Scan for the cell matching the given text and deliver its (X, Y) coordinate at center. 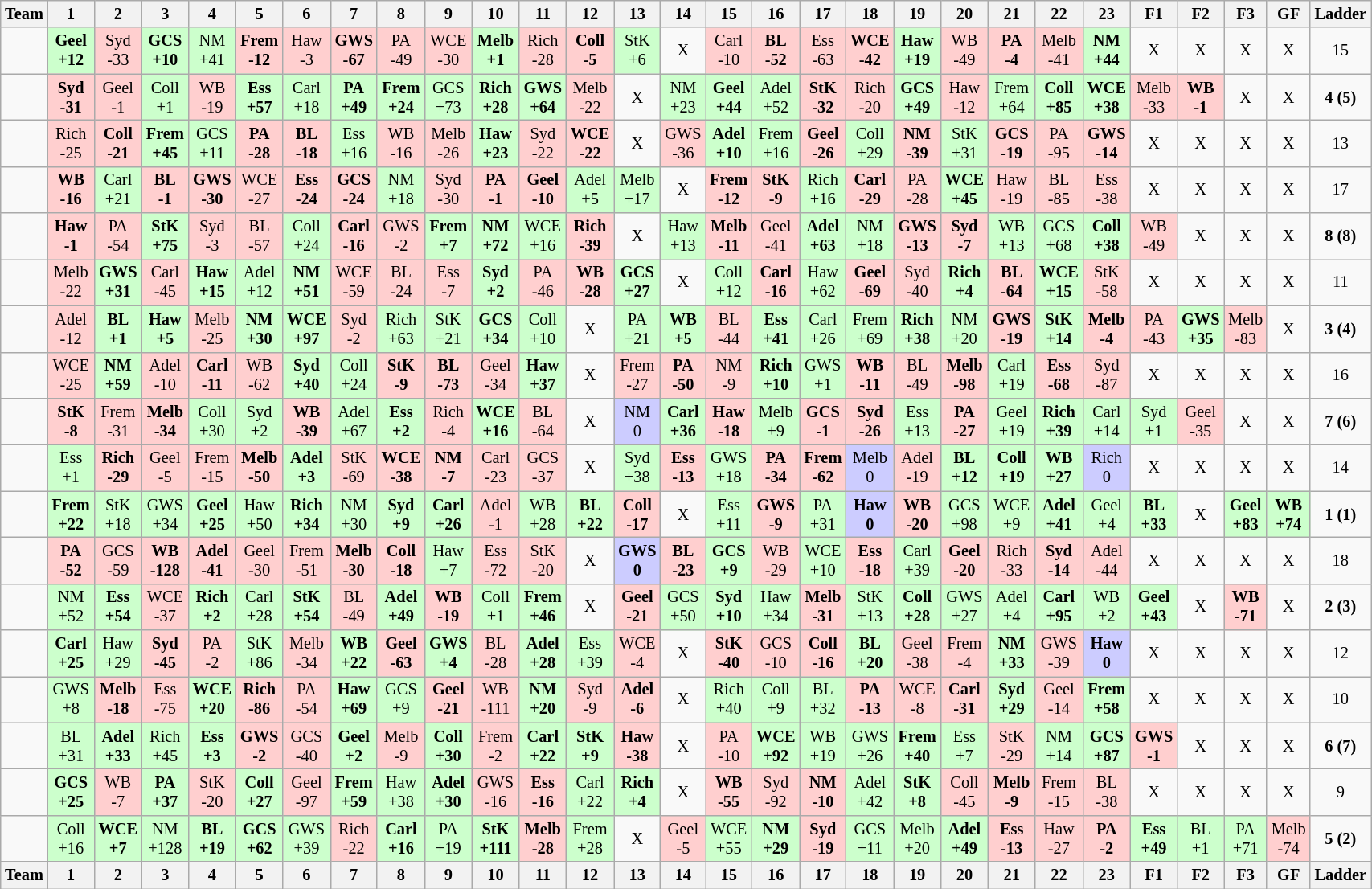
Haw+7 (448, 560)
Haw+69 (354, 699)
GWS+27 (964, 607)
PA-4 (1012, 51)
Melb-18 (117, 699)
PA-49 (400, 51)
Geel+12 (71, 51)
StK+111 (495, 838)
Rich+38 (917, 329)
Syd-9 (590, 699)
StK-8 (71, 421)
StK+54 (307, 607)
Syd-19 (823, 838)
Frem-51 (307, 560)
Coll+9 (776, 699)
WB+27 (1059, 468)
Frem+40 (917, 746)
2 (3) (1341, 607)
Haw+19 (917, 51)
Coll-5 (590, 51)
GCS-19 (1012, 143)
GWS-14 (1106, 143)
Haw-27 (1059, 838)
Frem+24 (400, 97)
NM+52 (71, 607)
Coll+28 (917, 607)
GWS+35 (1201, 329)
GWS+39 (307, 838)
PA-27 (964, 421)
GCS-10 (776, 653)
Syd-26 (870, 421)
Rich+2 (212, 607)
Syd-14 (1059, 560)
Melb0 (870, 468)
Rich+16 (823, 190)
NM+14 (1059, 746)
PA-34 (776, 468)
WCE-25 (71, 375)
Melb-98 (964, 375)
Ess+1 (71, 468)
Rich-86 (260, 699)
Syd-31 (71, 97)
WB-7 (117, 792)
Coll-17 (637, 514)
Haw-38 (637, 746)
Adel-12 (71, 329)
Rich-39 (590, 236)
GWS+4 (448, 653)
Syd-7 (964, 236)
Ess-38 (1106, 190)
Syd+1 (1153, 421)
4 (5) (1341, 97)
BL-18 (307, 143)
GCS+50 (683, 607)
WB+5 (683, 329)
Geel-69 (870, 282)
WB-128 (165, 560)
WB-55 (729, 792)
Haw-19 (1012, 190)
GWS +8 (71, 699)
GCS+87 (1106, 746)
StK+13 (870, 607)
GWS-30 (212, 190)
StK+14 (1059, 329)
3 (4) (1341, 329)
WCE+20 (212, 699)
Adel+42 (870, 792)
Haw-12 (964, 97)
GWS+26 (870, 746)
Frem-27 (637, 375)
WCE-38 (400, 468)
Carl+21 (117, 190)
PA+37 (165, 792)
Carl-23 (495, 468)
Carl+14 (1106, 421)
PA-10 (729, 746)
Coll-18 (400, 560)
WB-28 (590, 282)
NM+33 (1012, 653)
Ess-24 (307, 190)
BL-85 (1059, 190)
Frem-31 (117, 421)
Adel+5 (590, 190)
Rich+40 (729, 699)
GWS+18 (729, 468)
Melb-31 (823, 607)
Coll+16 (71, 838)
BL-73 (448, 375)
Coll+85 (1059, 97)
Haw+50 (260, 514)
WCE+15 (1059, 282)
Geel-26 (823, 143)
BL+19 (212, 838)
Haw-1 (71, 236)
Ess+49 (1153, 838)
Adel-41 (212, 560)
Adel+67 (354, 421)
Haw+62 (823, 282)
Melb-4 (1106, 329)
Coll+19 (1012, 468)
BL+31 (71, 746)
Adel+4 (1012, 607)
WB-39 (307, 421)
Ess+11 (729, 514)
Adel-10 (165, 375)
Geel+4 (1106, 514)
Adel+10 (729, 143)
StK+18 (117, 514)
GCS+73 (448, 97)
Ess+54 (117, 607)
Haw+34 (776, 607)
Syd-33 (117, 51)
Geel-97 (307, 792)
NM0 (637, 421)
Ess+57 (260, 97)
Ess-7 (448, 282)
NM-10 (823, 792)
7 (6) (1341, 421)
BL+32 (823, 699)
PA+71 (1246, 838)
Frem-62 (823, 468)
GWS-13 (917, 236)
NM+51 (307, 282)
WB-11 (870, 375)
Syd-92 (776, 792)
PA+21 (637, 329)
Ess-72 (495, 560)
BL-23 (683, 560)
WCE-42 (870, 51)
GCS+62 (260, 838)
Frem+16 (776, 143)
Geel+25 (212, 514)
Geel+19 (1012, 421)
Melb-30 (354, 560)
NM+72 (495, 236)
Melb+1 (495, 51)
Geel+44 (729, 97)
StK+21 (448, 329)
GWS-36 (683, 143)
Carl+28 (260, 607)
BL+12 (964, 468)
Rich-29 (117, 468)
StK+86 (260, 653)
BL-52 (776, 51)
Carl-11 (212, 375)
Melb+20 (917, 838)
PA+19 (448, 838)
Frem+64 (1012, 97)
WCE+38 (1106, 97)
Ess-18 (870, 560)
GWS-9 (776, 514)
Carl-31 (964, 699)
WB-111 (495, 699)
GWS+1 (823, 375)
PA+49 (354, 97)
Haw+37 (543, 375)
Carl-29 (870, 190)
6 (7) (1341, 746)
NM+59 (117, 375)
WCE+92 (776, 746)
5 (2) (1341, 838)
Geel-14 (1059, 699)
StK-69 (354, 468)
1 (1) (1341, 514)
Frem+59 (354, 792)
Rich+45 (165, 746)
GCS+10 (165, 51)
PA+31 (823, 514)
StK+31 (964, 143)
PA-50 (683, 375)
GCS+25 (71, 792)
Haw-3 (307, 51)
GWS0 (637, 560)
Ess-75 (165, 699)
Adel-19 (917, 468)
Geel+43 (1153, 607)
NM-9 (729, 375)
PA-46 (543, 282)
BL-44 (729, 329)
WCE+9 (1012, 514)
NM+29 (776, 838)
Coll+10 (543, 329)
GWS+31 (117, 282)
Frem+46 (543, 607)
Ess-16 (543, 792)
Rich-20 (870, 97)
GWS-19 (1012, 329)
StK-32 (823, 97)
WCE+55 (729, 838)
WCE-22 (590, 143)
Ess+3 (212, 746)
StK+8 (917, 792)
PA-13 (870, 699)
Frem+28 (590, 838)
Rich-4 (448, 421)
BL-1 (165, 190)
GCS+98 (964, 514)
Rich-25 (71, 143)
Ess+41 (776, 329)
GWS+64 (543, 97)
Haw+38 (400, 792)
Haw+15 (212, 282)
Adel+3 (307, 468)
Geel-1 (117, 97)
NM-7 (448, 468)
WB-29 (776, 560)
Frem+22 (71, 514)
WCE+45 (964, 190)
Geel-20 (964, 560)
Carl-45 (165, 282)
Adel+52 (776, 97)
Syd-87 (1106, 375)
NM+44 (1106, 51)
GCS+68 (1059, 236)
WB-62 (260, 375)
WB+22 (354, 653)
Syd+29 (1012, 699)
StK-58 (1106, 282)
GWS+34 (165, 514)
Melb-41 (1059, 51)
Frem+45 (165, 143)
StK+9 (590, 746)
Ess-63 (823, 51)
BL+33 (1153, 514)
StK-40 (729, 653)
NM+23 (683, 97)
Coll-21 (117, 143)
Syd-3 (212, 236)
Geel-41 (776, 236)
WB+13 (1012, 236)
Melb-25 (212, 329)
Melb-11 (729, 236)
Geel-63 (400, 653)
WB-1 (1201, 97)
Carl+39 (917, 560)
Melb-50 (260, 468)
Geel-38 (917, 653)
BL-28 (495, 653)
GWS-1 (1153, 746)
Melb+17 (637, 190)
Syd-30 (448, 190)
Ess+2 (400, 421)
Syd+9 (400, 514)
Syd-40 (917, 282)
Adel+30 (448, 792)
Adel+41 (1059, 514)
GWS-39 (1059, 653)
WB+28 (543, 514)
BL-38 (1106, 792)
Syd+40 (307, 375)
Carl-10 (729, 51)
Coll+38 (1106, 236)
Ess+39 (590, 653)
Ess+16 (354, 143)
Syd-22 (543, 143)
8 (8) (1341, 236)
NM+41 (212, 51)
WB+74 (1288, 514)
BL-24 (400, 282)
WCE+7 (117, 838)
Coll-16 (823, 653)
Ess+7 (964, 746)
Frem-4 (964, 653)
StK-29 (1012, 746)
WCE+10 (823, 560)
Frem-2 (495, 746)
BL+22 (590, 514)
Ess+13 (917, 421)
GWS-67 (354, 51)
Geel-35 (1201, 421)
Frem+58 (1106, 699)
Carl+19 (1012, 375)
Carl+18 (307, 97)
GCS-37 (543, 468)
Carl+25 (71, 653)
Rich+39 (1059, 421)
WCE-30 (448, 51)
WCE-27 (260, 190)
Carl+95 (1059, 607)
GCS+34 (495, 329)
WB-20 (917, 514)
WCE+97 (307, 329)
Rich-28 (543, 51)
Adel-44 (1106, 560)
Frem+7 (448, 236)
Haw+5 (165, 329)
Geel+83 (1246, 514)
WCE-4 (637, 653)
Geel-30 (260, 560)
WB+2 (1106, 607)
Adel+28 (543, 653)
Coll+29 (870, 143)
Rich+34 (307, 514)
Carl+16 (400, 838)
StK+6 (637, 51)
WCE-8 (917, 699)
NM-39 (917, 143)
WB+19 (823, 746)
GWS-16 (495, 792)
WCE-37 (165, 607)
Rich+28 (495, 97)
Rich-33 (1012, 560)
BL-57 (260, 236)
Rich0 (1106, 468)
BL+20 (870, 653)
Coll+27 (260, 792)
Ess-68 (1059, 375)
GCS-59 (117, 560)
Syd+10 (729, 607)
GCS+27 (637, 282)
Rich+10 (776, 375)
PA-1 (495, 190)
Syd+38 (637, 468)
Coll-45 (964, 792)
GCS-40 (307, 746)
Frem+69 (870, 329)
Geel-34 (495, 375)
Coll+12 (729, 282)
StK+75 (165, 236)
PA-52 (71, 560)
Melb-26 (448, 143)
Syd-2 (354, 329)
WCE-59 (354, 282)
Melb-74 (1288, 838)
WB-71 (1246, 607)
Geel-10 (543, 190)
Haw+29 (117, 653)
Haw-18 (729, 421)
Adel-6 (637, 699)
GCS-24 (354, 190)
Syd-45 (165, 653)
GCS-1 (823, 421)
Rich-22 (354, 838)
Adel+12 (260, 282)
Melb+9 (776, 421)
PA-43 (1153, 329)
Carl+36 (683, 421)
Melb-33 (1153, 97)
PA-95 (1059, 143)
Haw+23 (495, 143)
Melb-28 (543, 838)
NM+128 (165, 838)
Geel+2 (354, 746)
GCS+49 (917, 97)
Haw+13 (683, 236)
Adel+33 (117, 746)
Adel-1 (495, 514)
Rich+63 (400, 329)
Adel+63 (823, 236)
Melb-83 (1246, 329)
